Search for the cell housing the specified text and yield its [X, Y] center coordinate. 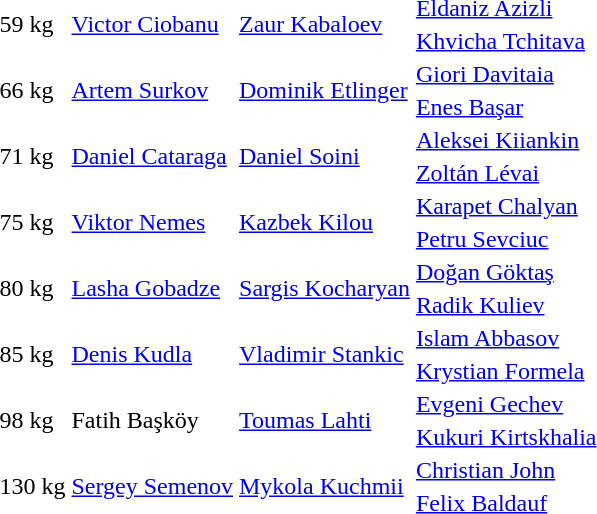
Denis Kudla [152, 354]
Sargis Kocharyan [325, 288]
Daniel Soini [325, 156]
Kazbek Kilou [325, 222]
Lasha Gobadze [152, 288]
Daniel Cataraga [152, 156]
Toumas Lahti [325, 420]
Dominik Etlinger [325, 90]
Viktor Nemes [152, 222]
Fatih Başköy [152, 420]
Vladimir Stankic [325, 354]
Artem Surkov [152, 90]
